Find where the given text appears and provide that cell's center as (X, Y) coordinate. 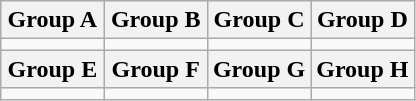
Group E (52, 69)
Group C (258, 20)
Group B (156, 20)
Group G (258, 69)
Group F (156, 69)
Group A (52, 20)
Group H (362, 69)
Group D (362, 20)
